Output the (x, y) coordinate of the center of the cell containing the given text.  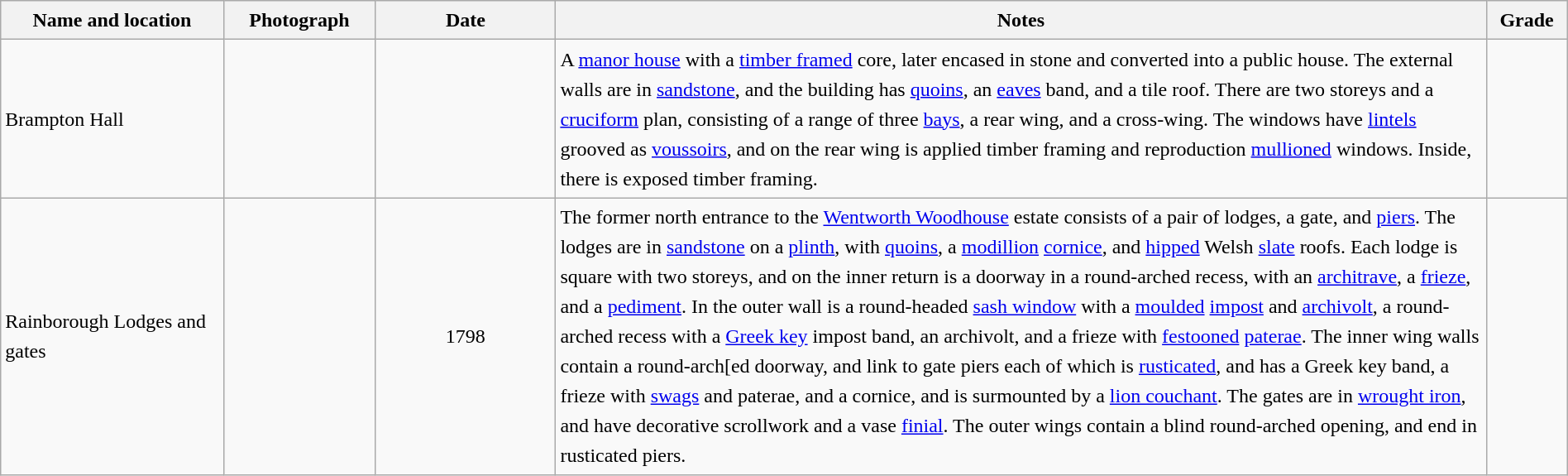
Brampton Hall (112, 119)
Date (466, 20)
Photograph (299, 20)
Grade (1527, 20)
Notes (1021, 20)
Rainborough Lodges and gates (112, 336)
1798 (466, 336)
Name and location (112, 20)
